Search for the cell housing the specified text and yield its (X, Y) center coordinate. 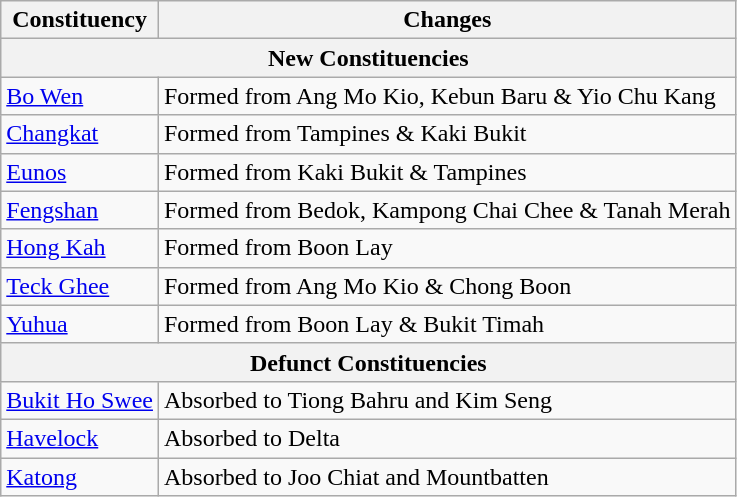
Formed from Kaki Bukit & Tampines (447, 172)
Bukit Ho Swee (80, 400)
Defunct Constituencies (368, 362)
Teck Ghee (80, 286)
Absorbed to Delta (447, 438)
Absorbed to Joo Chiat and Mountbatten (447, 477)
Bo Wen (80, 96)
Changkat (80, 134)
Formed from Boon Lay & Bukit Timah (447, 324)
Yuhua (80, 324)
Fengshan (80, 210)
Formed from Tampines & Kaki Bukit (447, 134)
Changes (447, 20)
Formed from Bedok, Kampong Chai Chee & Tanah Merah (447, 210)
Eunos (80, 172)
Katong (80, 477)
Formed from Ang Mo Kio, Kebun Baru & Yio Chu Kang (447, 96)
Constituency (80, 20)
Hong Kah (80, 248)
Formed from Boon Lay (447, 248)
Havelock (80, 438)
Absorbed to Tiong Bahru and Kim Seng (447, 400)
Formed from Ang Mo Kio & Chong Boon (447, 286)
New Constituencies (368, 58)
